Provide the (X, Y) coordinate of the cell's center where the given text is located.  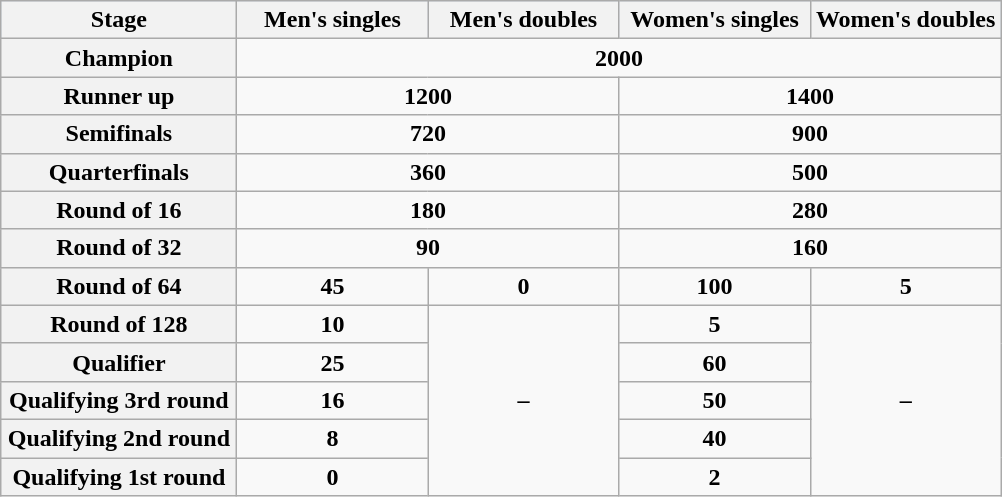
Runner up (119, 96)
180 (428, 210)
Quarterfinals (119, 172)
Men's singles (332, 20)
40 (714, 438)
45 (332, 286)
720 (428, 134)
Round of 16 (119, 210)
16 (332, 400)
160 (810, 248)
1400 (810, 96)
Champion (119, 58)
Men's doubles (524, 20)
90 (428, 248)
Semifinals (119, 134)
900 (810, 134)
Qualifying 1st round (119, 477)
50 (714, 400)
Round of 64 (119, 286)
25 (332, 362)
8 (332, 438)
280 (810, 210)
Women's singles (714, 20)
Round of 128 (119, 324)
Round of 32 (119, 248)
Women's doubles (906, 20)
Stage (119, 20)
2000 (619, 58)
2 (714, 477)
Qualifier (119, 362)
1200 (428, 96)
Qualifying 3rd round (119, 400)
500 (810, 172)
60 (714, 362)
360 (428, 172)
10 (332, 324)
100 (714, 286)
Qualifying 2nd round (119, 438)
